Locate the cell with the specified text and output its [x, y] center coordinate. 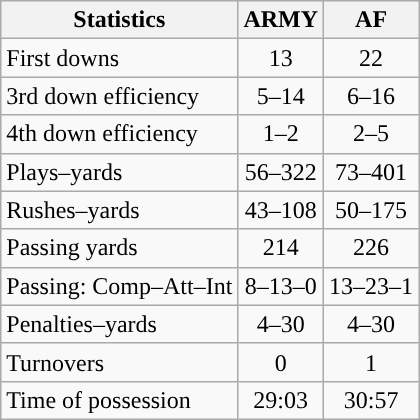
Passing: Comp–Att–Int [120, 286]
4th down efficiency [120, 134]
6–16 [372, 96]
1–2 [281, 134]
Statistics [120, 20]
ARMY [281, 20]
13 [281, 58]
226 [372, 248]
AF [372, 20]
214 [281, 248]
Plays–yards [120, 172]
5–14 [281, 96]
Penalties–yards [120, 324]
First downs [120, 58]
Passing yards [120, 248]
56–322 [281, 172]
13–23–1 [372, 286]
Rushes–yards [120, 210]
8–13–0 [281, 286]
43–108 [281, 210]
3rd down efficiency [120, 96]
29:03 [281, 400]
73–401 [372, 172]
1 [372, 362]
Turnovers [120, 362]
50–175 [372, 210]
22 [372, 58]
0 [281, 362]
30:57 [372, 400]
Time of possession [120, 400]
2–5 [372, 134]
